Find where the given text appears and provide that cell's center as [X, Y] coordinate. 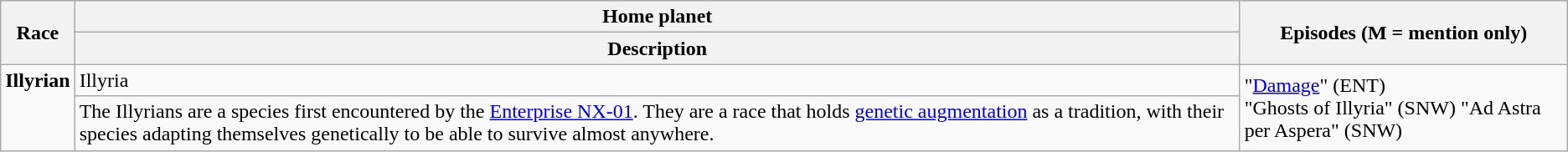
Illyrian [38, 107]
Episodes (M = mention only) [1404, 33]
"Damage" (ENT)"Ghosts of Illyria" (SNW) "Ad Astra per Aspera" (SNW) [1404, 107]
Description [657, 48]
Illyria [657, 80]
Race [38, 33]
Home planet [657, 17]
